Identify which cell holds the provided text, then report its (x, y) central coordinate. 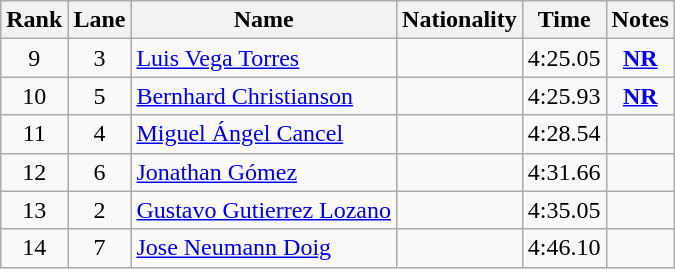
Nationality (460, 20)
4:25.93 (564, 96)
Gustavo Gutierrez Lozano (264, 210)
Name (264, 20)
9 (34, 58)
12 (34, 172)
13 (34, 210)
5 (100, 96)
4:25.05 (564, 58)
Luis Vega Torres (264, 58)
6 (100, 172)
Time (564, 20)
4:31.66 (564, 172)
4:46.10 (564, 248)
Jonathan Gómez (264, 172)
Jose Neumann Doig (264, 248)
14 (34, 248)
Lane (100, 20)
Rank (34, 20)
2 (100, 210)
10 (34, 96)
7 (100, 248)
Bernhard Christianson (264, 96)
Notes (640, 20)
3 (100, 58)
4:28.54 (564, 134)
11 (34, 134)
Miguel Ángel Cancel (264, 134)
4 (100, 134)
4:35.05 (564, 210)
